Return (x, y) of the center of cell containing provided text 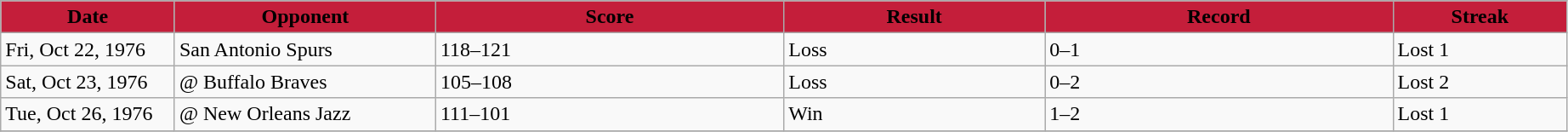
0–1 (1219, 49)
105–108 (609, 82)
Opponent (304, 17)
San Antonio Spurs (304, 49)
@ New Orleans Jazz (304, 114)
0–2 (1219, 82)
Streak (1480, 17)
Sat, Oct 23, 1976 (88, 82)
118–121 (609, 49)
111–101 (609, 114)
1–2 (1219, 114)
Result (915, 17)
Win (915, 114)
@ Buffalo Braves (304, 82)
Lost 2 (1480, 82)
Fri, Oct 22, 1976 (88, 49)
Record (1219, 17)
Date (88, 17)
Score (609, 17)
Tue, Oct 26, 1976 (88, 114)
